From the cell containing the given text, extract its center point as [x, y] coordinate. 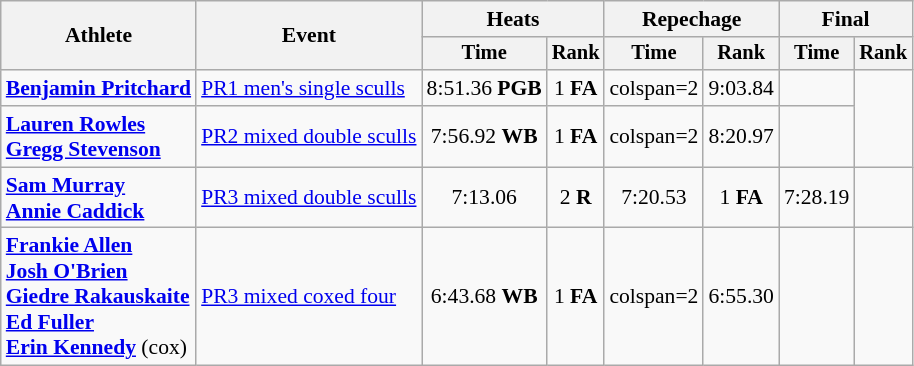
7:28.19 [816, 198]
7:13.06 [484, 198]
Repechage [692, 19]
9:03.84 [740, 88]
Frankie AllenJosh O'BrienGiedre RakauskaiteEd FullerErin Kennedy (cox) [98, 297]
Event [308, 36]
8:20.97 [740, 136]
PR2 mixed double sculls [308, 136]
Heats [514, 19]
Benjamin Pritchard [98, 88]
Sam MurrayAnnie Caddick [98, 198]
8:51.36 PGB [484, 88]
Lauren RowlesGregg Stevenson [98, 136]
6:55.30 [740, 297]
Athlete [98, 36]
PR3 mixed double sculls [308, 198]
PR1 men's single sculls [308, 88]
2 R [576, 198]
7:56.92 WB [484, 136]
6:43.68 WB [484, 297]
7:20.53 [654, 198]
PR3 mixed coxed four [308, 297]
Final [846, 19]
